Provide the [x, y] coordinate of the cell's center where the given text is located.  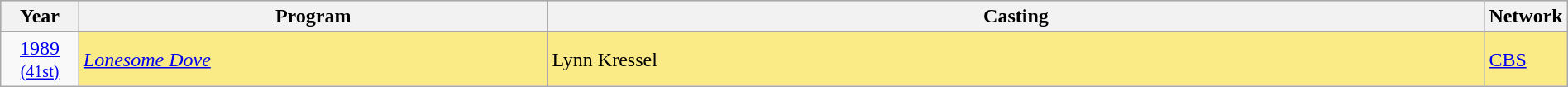
CBS [1526, 60]
1989(41st) [40, 60]
Year [40, 17]
Lonesome Dove [313, 60]
Lynn Kressel [1016, 60]
Program [313, 17]
Casting [1016, 17]
Network [1526, 17]
